Locate the cell with the specified text and output its [x, y] center coordinate. 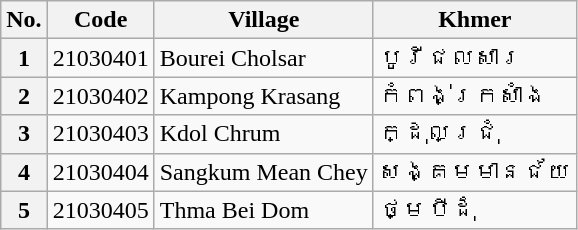
Khmer [474, 20]
Code [100, 20]
21030401 [100, 58]
ថ្មបីដុំ [474, 210]
4 [24, 172]
21030404 [100, 172]
No. [24, 20]
Bourei Cholsar [264, 58]
1 [24, 58]
Thma Bei Dom [264, 210]
កំពង់ក្រសាំង [474, 96]
Kampong Krasang [264, 96]
Village [264, 20]
Kdol Chrum [264, 134]
បូរីជលសារ [474, 58]
21030405 [100, 210]
3 [24, 134]
21030403 [100, 134]
2 [24, 96]
ក្ដុលជ្រុំ [474, 134]
សង្គមមានជ័យ [474, 172]
Sangkum Mean Chey [264, 172]
5 [24, 210]
21030402 [100, 96]
